Search for the cell housing the specified text and yield its [x, y] center coordinate. 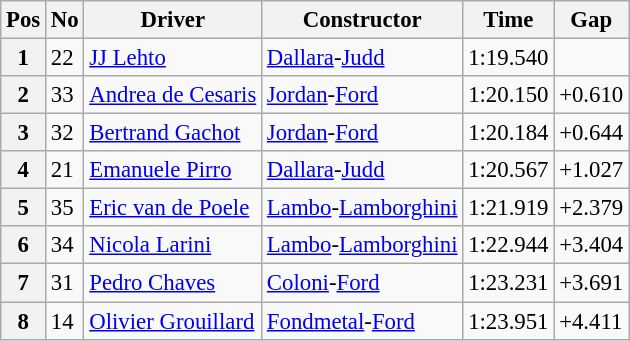
Constructor [362, 20]
Pedro Chaves [173, 283]
JJ Lehto [173, 58]
5 [24, 208]
33 [65, 95]
Driver [173, 20]
Eric van de Poele [173, 208]
Emanuele Pirro [173, 170]
6 [24, 245]
2 [24, 95]
1:20.184 [508, 133]
Bertrand Gachot [173, 133]
1:23.231 [508, 283]
35 [65, 208]
3 [24, 133]
Time [508, 20]
31 [65, 283]
7 [24, 283]
14 [65, 321]
No [65, 20]
8 [24, 321]
Fondmetal-Ford [362, 321]
1:21.919 [508, 208]
21 [65, 170]
1:19.540 [508, 58]
Olivier Grouillard [173, 321]
+0.610 [592, 95]
1:23.951 [508, 321]
+3.404 [592, 245]
Andrea de Cesaris [173, 95]
1:22.944 [508, 245]
Nicola Larini [173, 245]
1:20.150 [508, 95]
+3.691 [592, 283]
1 [24, 58]
+0.644 [592, 133]
+1.027 [592, 170]
1:20.567 [508, 170]
Gap [592, 20]
4 [24, 170]
Pos [24, 20]
32 [65, 133]
22 [65, 58]
34 [65, 245]
+4.411 [592, 321]
+2.379 [592, 208]
Coloni-Ford [362, 283]
